Provide the (X, Y) coordinate of the cell's center where the given text is located.  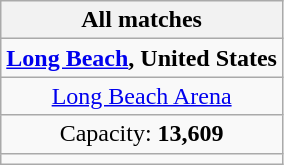
Capacity: 13,609 (142, 134)
Long Beach Arena (142, 96)
Long Beach, United States (142, 58)
All matches (142, 20)
